Capture the cell that displays the provided text and extract its [x, y] central coordinate. 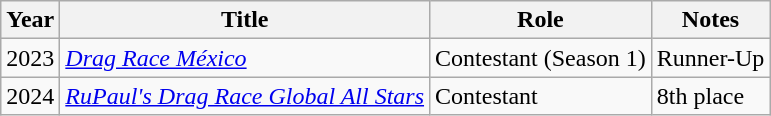
Drag Race México [245, 58]
Role [541, 20]
Contestant (Season 1) [541, 58]
Title [245, 20]
Notes [710, 20]
Contestant [541, 96]
2023 [30, 58]
RuPaul's Drag Race Global All Stars [245, 96]
Runner-Up [710, 58]
Year [30, 20]
2024 [30, 96]
8th place [710, 96]
